Return the [x, y] coordinate for the center point of the cell that contains the specified text.  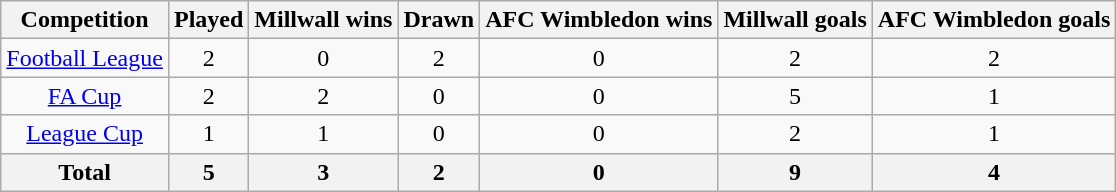
Millwall wins [324, 20]
9 [795, 172]
Drawn [439, 20]
AFC Wimbledon goals [994, 20]
Millwall goals [795, 20]
FA Cup [85, 96]
4 [994, 172]
Football League [85, 58]
AFC Wimbledon wins [599, 20]
League Cup [85, 134]
Competition [85, 20]
3 [324, 172]
Played [208, 20]
Total [85, 172]
